Provide the (X, Y) coordinate of the cell's center where the given text is located.  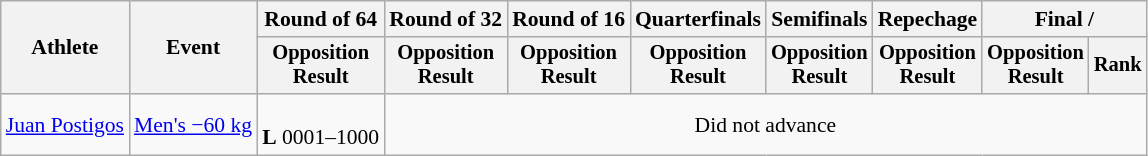
Did not advance (765, 124)
Semifinals (820, 19)
Juan Postigos (65, 124)
Repechage (928, 19)
Event (193, 48)
Round of 64 (320, 19)
Quarterfinals (698, 19)
L 0001–1000 (320, 124)
Final / (1064, 19)
Rank (1118, 66)
Round of 16 (568, 19)
Men's −60 kg (193, 124)
Round of 32 (446, 19)
Athlete (65, 48)
